Return the [X, Y] coordinate for the center point of the cell that contains the specified text.  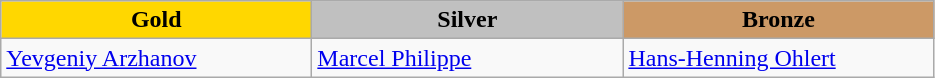
Hans-Henning Ohlert [778, 58]
Bronze [778, 20]
Gold [156, 20]
Marcel Philippe [468, 58]
Silver [468, 20]
Yevgeniy Arzhanov [156, 58]
